Capture the cell that displays the provided text and extract its [x, y] central coordinate. 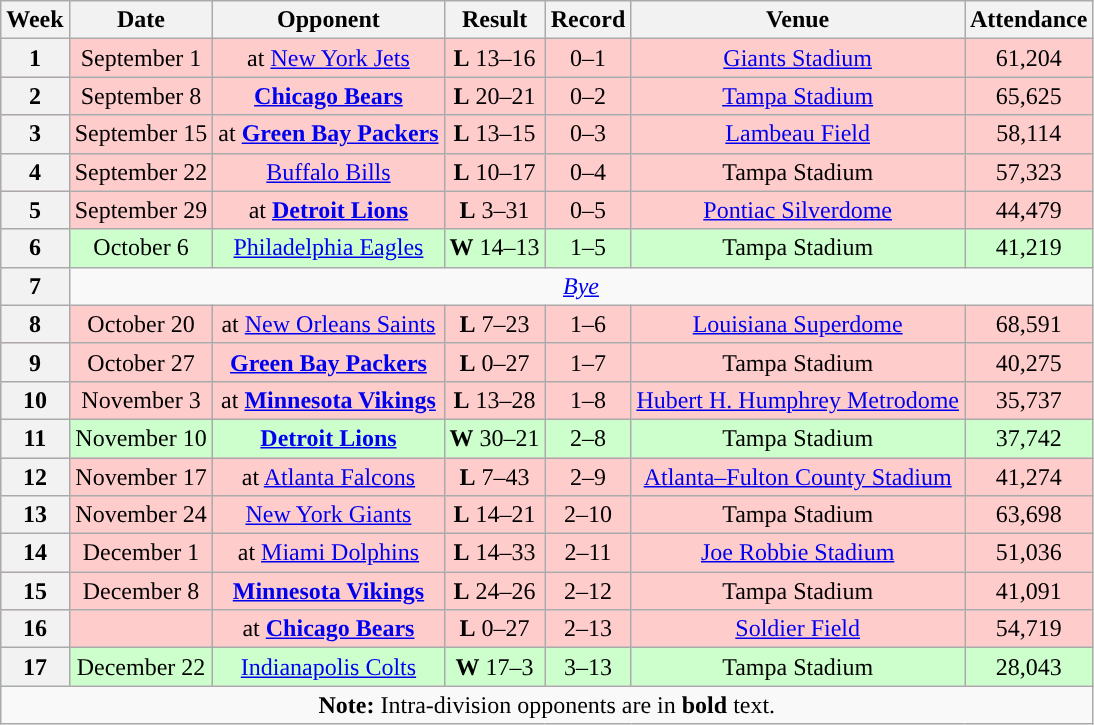
November 24 [141, 515]
Louisiana Superdome [798, 324]
1–7 [588, 362]
2–12 [588, 591]
at Chicago Bears [328, 629]
Philadelphia Eagles [328, 248]
L 13–16 [494, 58]
1 [35, 58]
1–6 [588, 324]
Atlanta–Fulton County Stadium [798, 477]
3–13 [588, 667]
L 13–15 [494, 134]
at Detroit Lions [328, 210]
57,323 [1028, 172]
Soldier Field [798, 629]
37,742 [1028, 438]
Chicago Bears [328, 96]
8 [35, 324]
at Minnesota Vikings [328, 400]
Giants Stadium [798, 58]
2 [35, 96]
Venue [798, 20]
Detroit Lions [328, 438]
Result [494, 20]
11 [35, 438]
5 [35, 210]
Date [141, 20]
November 17 [141, 477]
1–5 [588, 248]
2–9 [588, 477]
L 14–21 [494, 515]
L 14–33 [494, 553]
Pontiac Silverdome [798, 210]
63,698 [1028, 515]
65,625 [1028, 96]
at Green Bay Packers [328, 134]
6 [35, 248]
40,275 [1028, 362]
68,591 [1028, 324]
10 [35, 400]
0–5 [588, 210]
L 7–43 [494, 477]
2–13 [588, 629]
0–2 [588, 96]
28,043 [1028, 667]
September 22 [141, 172]
2–11 [588, 553]
at New York Jets [328, 58]
61,204 [1028, 58]
13 [35, 515]
Bye [581, 286]
0–4 [588, 172]
Note: Intra-division opponents are in bold text. [547, 705]
41,219 [1028, 248]
51,036 [1028, 553]
Opponent [328, 20]
September 8 [141, 96]
9 [35, 362]
44,479 [1028, 210]
Green Bay Packers [328, 362]
15 [35, 591]
L 10–17 [494, 172]
Lambeau Field [798, 134]
at Atlanta Falcons [328, 477]
December 1 [141, 553]
September 15 [141, 134]
41,274 [1028, 477]
December 22 [141, 667]
35,737 [1028, 400]
L 24–26 [494, 591]
November 3 [141, 400]
2–8 [588, 438]
54,719 [1028, 629]
at New Orleans Saints [328, 324]
41,091 [1028, 591]
58,114 [1028, 134]
October 6 [141, 248]
2–10 [588, 515]
Minnesota Vikings [328, 591]
L 7–23 [494, 324]
Attendance [1028, 20]
L 13–28 [494, 400]
Indianapolis Colts [328, 667]
at Miami Dolphins [328, 553]
W 30–21 [494, 438]
17 [35, 667]
October 27 [141, 362]
Hubert H. Humphrey Metrodome [798, 400]
Week [35, 20]
L 20–21 [494, 96]
7 [35, 286]
November 10 [141, 438]
W 17–3 [494, 667]
16 [35, 629]
W 14–13 [494, 248]
14 [35, 553]
3 [35, 134]
L 3–31 [494, 210]
October 20 [141, 324]
Buffalo Bills [328, 172]
Record [588, 20]
Joe Robbie Stadium [798, 553]
September 29 [141, 210]
4 [35, 172]
September 1 [141, 58]
1–8 [588, 400]
New York Giants [328, 515]
12 [35, 477]
December 8 [141, 591]
0–1 [588, 58]
0–3 [588, 134]
